For the text-containing cell, return its midpoint in (x, y) coordinate format. 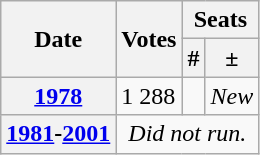
± (232, 58)
New (232, 96)
1978 (58, 96)
Date (58, 39)
1 288 (149, 96)
Votes (149, 39)
Did not run. (188, 134)
# (194, 58)
Seats (220, 20)
1981-2001 (58, 134)
